For the text-containing cell, return its midpoint in (X, Y) coordinate format. 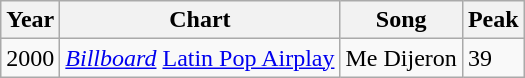
Peak (493, 20)
Billboard Latin Pop Airplay (200, 58)
Year (30, 20)
Song (401, 20)
Chart (200, 20)
39 (493, 58)
2000 (30, 58)
Me Dijeron (401, 58)
